Determine the [X, Y] coordinate at the center of the cell enclosing the given text.  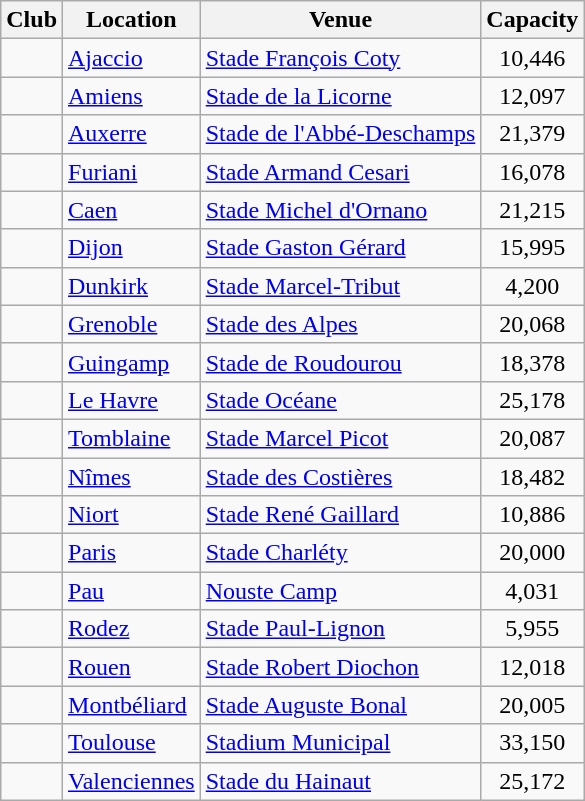
4,031 [532, 591]
20,087 [532, 438]
21,215 [532, 210]
Stade René Gaillard [340, 515]
25,172 [532, 781]
Club [32, 20]
Toulouse [132, 743]
Stade des Alpes [340, 324]
Grenoble [132, 324]
Stade Océane [340, 400]
18,378 [532, 362]
Stadium Municipal [340, 743]
15,995 [532, 248]
Auxerre [132, 134]
Stade Paul-Lignon [340, 629]
Niort [132, 515]
Stade de l'Abbé-Deschamps [340, 134]
10,446 [532, 58]
16,078 [532, 172]
Amiens [132, 96]
4,200 [532, 286]
20,068 [532, 324]
Stade de la Licorne [340, 96]
Stade Gaston Gérard [340, 248]
Caen [132, 210]
Stade du Hainaut [340, 781]
Pau [132, 591]
Rouen [132, 667]
Rodez [132, 629]
Capacity [532, 20]
18,482 [532, 477]
Stade de Roudourou [340, 362]
12,097 [532, 96]
Stade Marcel Picot [340, 438]
Dunkirk [132, 286]
Furiani [132, 172]
12,018 [532, 667]
Stade des Costières [340, 477]
Stade François Coty [340, 58]
Montbéliard [132, 705]
Dijon [132, 248]
Paris [132, 553]
20,005 [532, 705]
Nîmes [132, 477]
Stade Michel d'Ornano [340, 210]
20,000 [532, 553]
Nouste Camp [340, 591]
Stade Marcel-Tribut [340, 286]
25,178 [532, 400]
Valenciennes [132, 781]
Tomblaine [132, 438]
Venue [340, 20]
Stade Auguste Bonal [340, 705]
Guingamp [132, 362]
Ajaccio [132, 58]
Location [132, 20]
5,955 [532, 629]
Stade Robert Diochon [340, 667]
Stade Armand Cesari [340, 172]
Stade Charléty [340, 553]
10,886 [532, 515]
Le Havre [132, 400]
33,150 [532, 743]
21,379 [532, 134]
